Pinpoint the cell where the given text exists, returning its (x, y) midpoint coordinate. 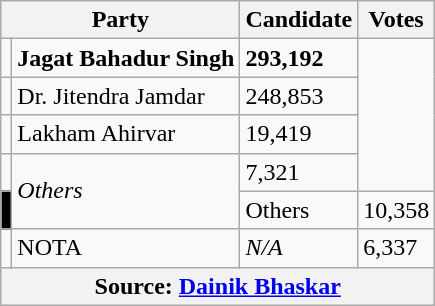
19,419 (299, 134)
Source: Dainik Bhaskar (218, 286)
Jagat Bahadur Singh (126, 58)
6,337 (396, 248)
248,853 (299, 96)
10,358 (396, 210)
7,321 (299, 172)
Votes (396, 20)
Dr. Jitendra Jamdar (126, 96)
Party (120, 20)
293,192 (299, 58)
N/A (299, 248)
Candidate (299, 20)
Lakham Ahirvar (126, 134)
NOTA (126, 248)
